Identify which cell holds the provided text, then report its (X, Y) central coordinate. 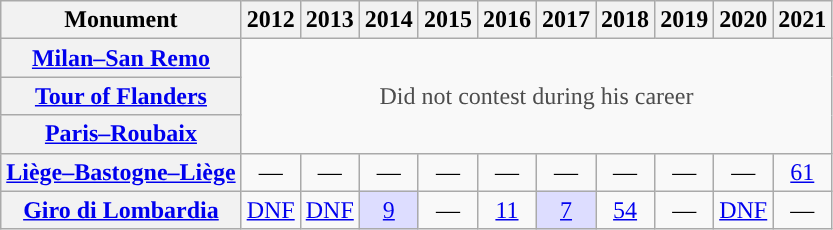
Liège–Bastogne–Liège (121, 172)
2021 (802, 20)
Milan–San Remo (121, 58)
2018 (626, 20)
Monument (121, 20)
2015 (448, 20)
2012 (270, 20)
Did not contest during his career (536, 96)
2014 (388, 20)
Giro di Lombardia (121, 210)
2016 (506, 20)
Paris–Roubaix (121, 134)
61 (802, 172)
7 (566, 210)
11 (506, 210)
2013 (330, 20)
2017 (566, 20)
2019 (684, 20)
Tour of Flanders (121, 96)
2020 (744, 20)
9 (388, 210)
54 (626, 210)
